Return the [x, y] coordinate for the center point of the cell that contains the specified text.  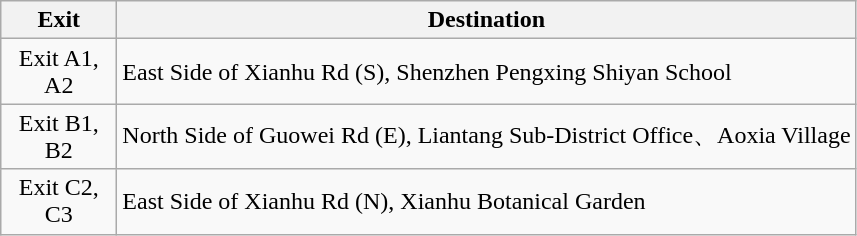
Exit C2, C3 [59, 202]
Exit B1, B2 [59, 136]
Exit [59, 20]
East Side of Xianhu Rd (S), Shenzhen Pengxing Shiyan School [486, 72]
Destination [486, 20]
East Side of Xianhu Rd (N), Xianhu Botanical Garden [486, 202]
North Side of Guowei Rd (E), Liantang Sub-District Office、Aoxia Village [486, 136]
Exit A1, A2 [59, 72]
